Locate the cell with the specified text and output its (X, Y) center coordinate. 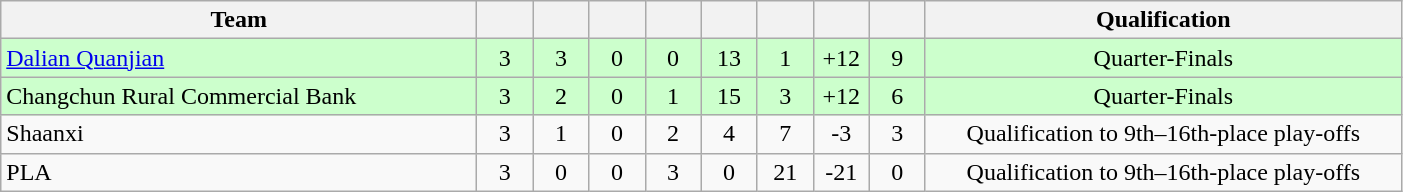
-3 (841, 134)
21 (785, 172)
-21 (841, 172)
9 (897, 58)
Changchun Rural Commercial Bank (239, 96)
Shaanxi (239, 134)
PLA (239, 172)
7 (785, 134)
Qualification (1163, 20)
6 (897, 96)
4 (729, 134)
Team (239, 20)
15 (729, 96)
13 (729, 58)
Dalian Quanjian (239, 58)
